Extract the (X, Y) coordinate from the center of the cell holding the provided text.  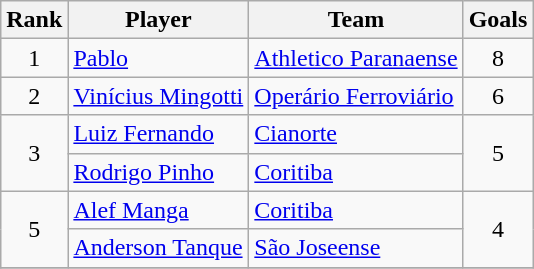
3 (34, 153)
8 (498, 58)
Rodrigo Pinho (158, 172)
Goals (498, 20)
2 (34, 96)
Pablo (158, 58)
Anderson Tanque (158, 248)
Operário Ferroviário (356, 96)
São Joseense (356, 248)
6 (498, 96)
1 (34, 58)
Player (158, 20)
Athletico Paranaense (356, 58)
4 (498, 229)
Luiz Fernando (158, 134)
Alef Manga (158, 210)
Cianorte (356, 134)
Team (356, 20)
Vinícius Mingotti (158, 96)
Rank (34, 20)
